Return (x, y) of the center of cell containing provided text 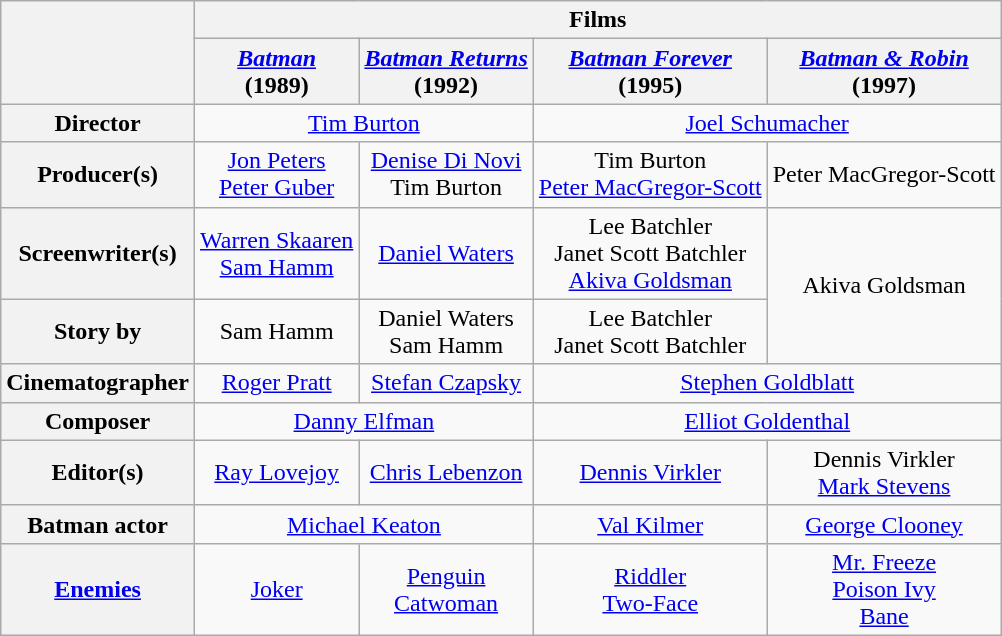
Batman(1989) (276, 72)
Warren SkaarenSam Hamm (276, 253)
Lee BatchlerJanet Scott BatchlerAkiva Goldsman (650, 253)
Akiva Goldsman (884, 286)
Director (98, 123)
Roger Pratt (276, 383)
Peter MacGregor-Scott (884, 174)
Daniel WatersSam Hamm (446, 332)
Danny Elfman (364, 421)
Screenwriter(s) (98, 253)
Mr. FreezePoison IvyBane (884, 589)
Lee BatchlerJanet Scott Batchler (650, 332)
RiddlerTwo-Face (650, 589)
Composer (98, 421)
Dennis VirklerMark Stevens (884, 472)
Daniel Waters (446, 253)
Elliot Goldenthal (767, 421)
Chris Lebenzon (446, 472)
Sam Hamm (276, 332)
Joker (276, 589)
Story by (98, 332)
Enemies (98, 589)
Jon PetersPeter Guber (276, 174)
Stephen Goldblatt (767, 383)
PenguinCatwoman (446, 589)
Tim Burton (364, 123)
Batman & Robin(1997) (884, 72)
Editor(s) (98, 472)
Batman Forever(1995) (650, 72)
Joel Schumacher (767, 123)
Films (598, 20)
Val Kilmer (650, 524)
Dennis Virkler (650, 472)
Ray Lovejoy (276, 472)
George Clooney (884, 524)
Michael Keaton (364, 524)
Batman actor (98, 524)
Tim BurtonPeter MacGregor-Scott (650, 174)
Cinematographer (98, 383)
Producer(s) (98, 174)
Denise Di NoviTim Burton (446, 174)
Batman Returns(1992) (446, 72)
Stefan Czapsky (446, 383)
